Detect which cell encompasses the target text, then output its (X, Y) center coordinate. 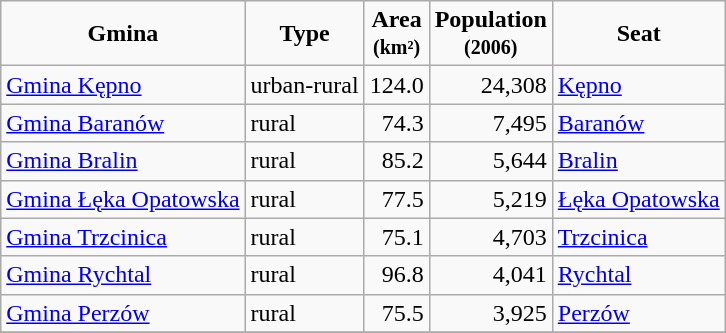
Type (304, 34)
Łęka Opatowska (638, 199)
Gmina Łęka Opatowska (123, 199)
4,041 (490, 275)
Perzów (638, 313)
7,495 (490, 123)
75.5 (396, 313)
Gmina Bralin (123, 161)
4,703 (490, 237)
urban-rural (304, 85)
96.8 (396, 275)
85.2 (396, 161)
Kępno (638, 85)
77.5 (396, 199)
124.0 (396, 85)
Gmina Baranów (123, 123)
Gmina (123, 34)
74.3 (396, 123)
3,925 (490, 313)
Trzcinica (638, 237)
Seat (638, 34)
Gmina Kępno (123, 85)
Population(2006) (490, 34)
Gmina Trzcinica (123, 237)
Gmina Perzów (123, 313)
Rychtal (638, 275)
75.1 (396, 237)
Gmina Rychtal (123, 275)
Area(km²) (396, 34)
Bralin (638, 161)
24,308 (490, 85)
Baranów (638, 123)
5,644 (490, 161)
5,219 (490, 199)
